Output the (x, y) coordinate of the center of the cell containing the given text.  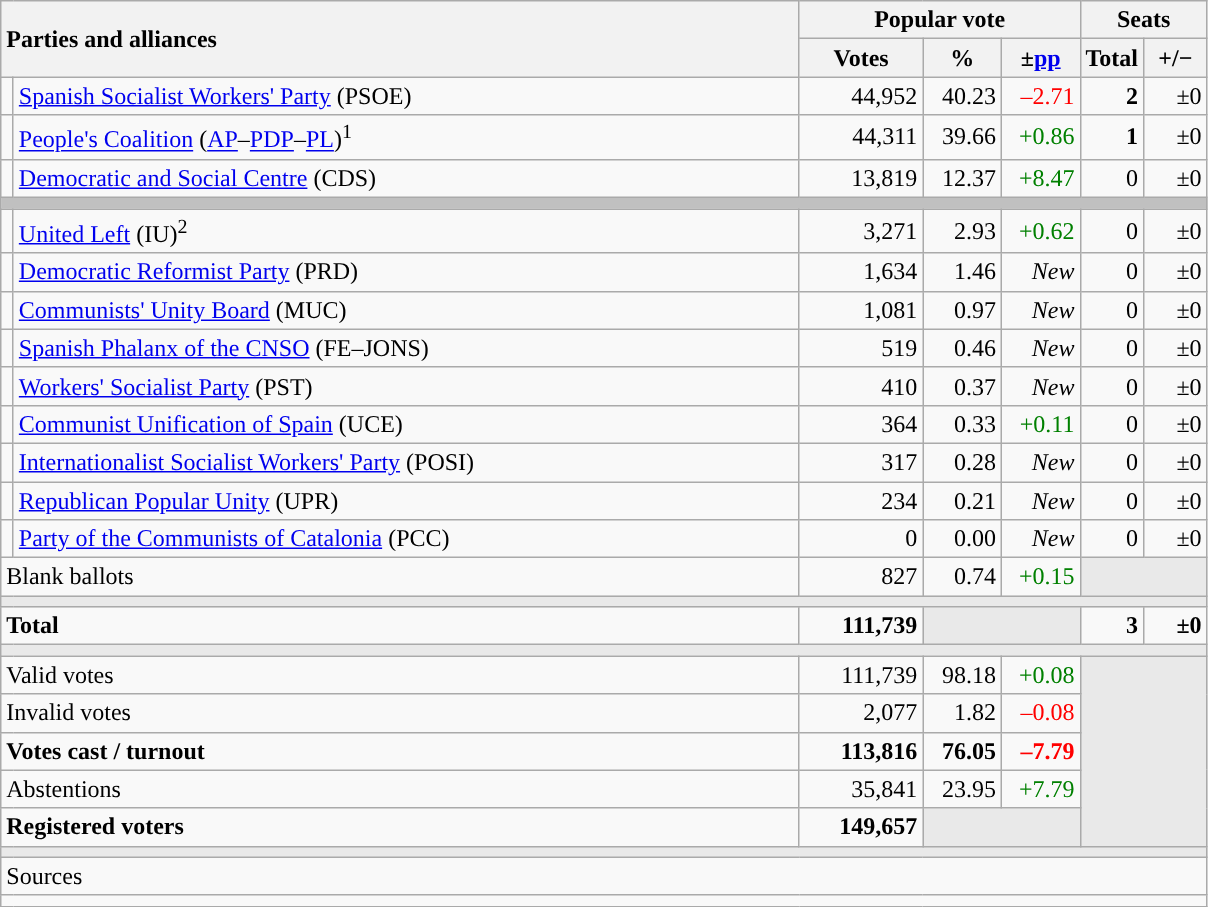
Popular vote (940, 20)
+0.62 (1040, 232)
–7.79 (1040, 751)
Spanish Socialist Workers' Party (PSOE) (406, 96)
Invalid votes (400, 713)
Registered voters (400, 827)
+0.15 (1040, 577)
+0.08 (1040, 675)
23.95 (962, 789)
410 (861, 386)
1,634 (861, 272)
People's Coalition (AP–PDP–PL)1 (406, 138)
39.66 (962, 138)
2.93 (962, 232)
Internationalist Socialist Workers' Party (POSI) (406, 462)
149,657 (861, 827)
Republican Popular Unity (UPR) (406, 501)
519 (861, 348)
Votes cast / turnout (400, 751)
827 (861, 577)
Seats (1144, 20)
1.82 (962, 713)
Parties and alliances (400, 39)
0.46 (962, 348)
–0.08 (1040, 713)
Valid votes (400, 675)
Democratic and Social Centre (CDS) (406, 178)
+8.47 (1040, 178)
13,819 (861, 178)
+0.11 (1040, 424)
1,081 (861, 310)
40.23 (962, 96)
+0.86 (1040, 138)
% (962, 58)
United Left (IU)2 (406, 232)
113,816 (861, 751)
76.05 (962, 751)
35,841 (861, 789)
44,952 (861, 96)
3 (1112, 626)
Abstentions (400, 789)
0.21 (962, 501)
0.97 (962, 310)
Votes (861, 58)
Communist Unification of Spain (UCE) (406, 424)
2,077 (861, 713)
0.00 (962, 539)
0.28 (962, 462)
3,271 (861, 232)
±pp (1040, 58)
0.37 (962, 386)
1.46 (962, 272)
+7.79 (1040, 789)
0.74 (962, 577)
12.37 (962, 178)
Blank ballots (400, 577)
Party of the Communists of Catalonia (PCC) (406, 539)
98.18 (962, 675)
Spanish Phalanx of the CNSO (FE–JONS) (406, 348)
Democratic Reformist Party (PRD) (406, 272)
234 (861, 501)
–2.71 (1040, 96)
Communists' Unity Board (MUC) (406, 310)
0.33 (962, 424)
Workers' Socialist Party (PST) (406, 386)
1 (1112, 138)
+/− (1176, 58)
44,311 (861, 138)
317 (861, 462)
Sources (604, 876)
364 (861, 424)
2 (1112, 96)
